Return (x, y) of the center of cell containing provided text 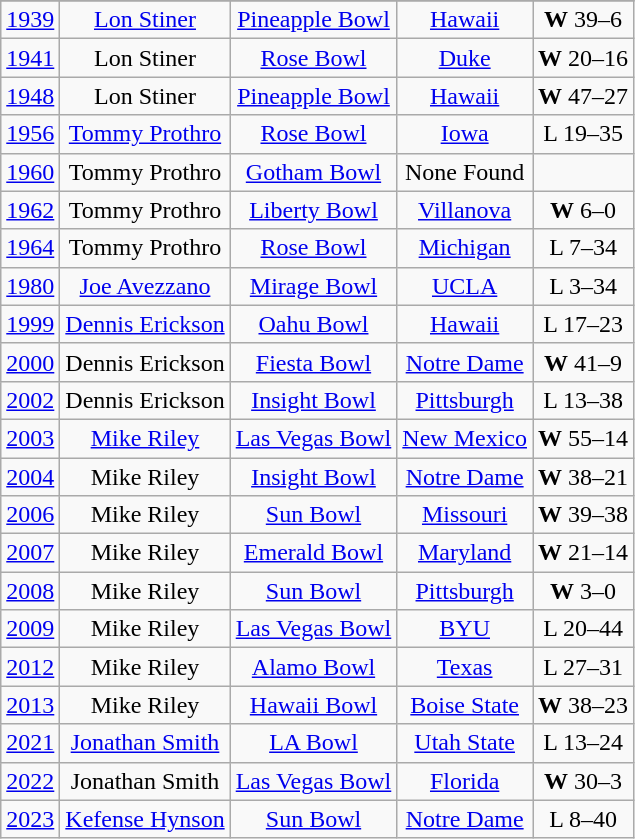
1999 (30, 324)
W 39–38 (582, 515)
1980 (30, 286)
2002 (30, 400)
Mirage Bowl (314, 286)
Liberty Bowl (314, 210)
2008 (30, 591)
2013 (30, 705)
W 3–0 (582, 591)
1960 (30, 172)
None Found (465, 172)
1962 (30, 210)
Oahu Bowl (314, 324)
W 47–27 (582, 96)
Boise State (465, 705)
Villanova (465, 210)
W 30–3 (582, 781)
W 55–14 (582, 438)
L 3–34 (582, 286)
Maryland (465, 553)
BYU (465, 629)
W 38–21 (582, 477)
2000 (30, 362)
W 39–6 (582, 20)
UCLA (465, 286)
1956 (30, 134)
L 27–31 (582, 667)
Hawaii Bowl (314, 705)
W 20–16 (582, 58)
L 19–35 (582, 134)
L 17–23 (582, 324)
Florida (465, 781)
1941 (30, 58)
W 38–23 (582, 705)
New Mexico (465, 438)
W 41–9 (582, 362)
Utah State (465, 743)
1939 (30, 20)
Kefense Hynson (145, 819)
2004 (30, 477)
Missouri (465, 515)
2009 (30, 629)
2012 (30, 667)
L 13–38 (582, 400)
1948 (30, 96)
2022 (30, 781)
Duke (465, 58)
Iowa (465, 134)
L 7–34 (582, 248)
W 21–14 (582, 553)
L 8–40 (582, 819)
W 6–0 (582, 210)
Alamo Bowl (314, 667)
2006 (30, 515)
Emerald Bowl (314, 553)
L 20–44 (582, 629)
LA Bowl (314, 743)
1964 (30, 248)
2023 (30, 819)
2021 (30, 743)
Michigan (465, 248)
2007 (30, 553)
Joe Avezzano (145, 286)
Texas (465, 667)
2003 (30, 438)
L 13–24 (582, 743)
Fiesta Bowl (314, 362)
Gotham Bowl (314, 172)
